Search for the cell housing the specified text and yield its [x, y] center coordinate. 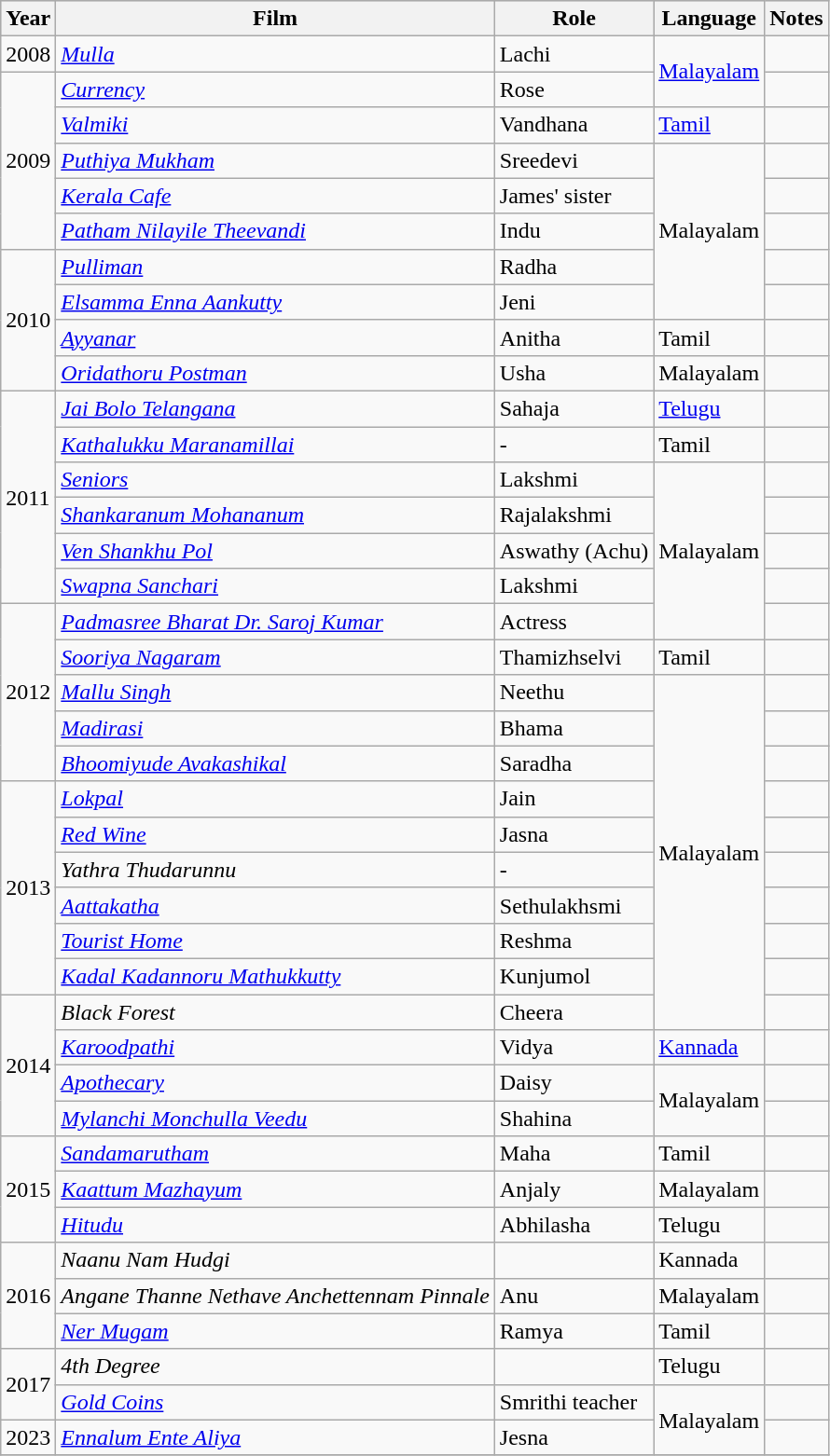
2015 [28, 1189]
Anu [574, 1296]
Ayyanar [276, 337]
Kadal Kadannoru Mathukkutty [276, 976]
Tourist Home [276, 941]
Indu [574, 231]
Jain [574, 799]
Currency [276, 89]
Karoodpathi [276, 1048]
2017 [28, 1384]
Actress [574, 622]
Black Forest [276, 1011]
Neethu [574, 693]
Hitudu [276, 1225]
James' sister [574, 196]
Swapna Sanchari [276, 586]
Vidya [574, 1048]
2010 [28, 320]
Year [28, 19]
Red Wine [276, 834]
Pulliman [276, 267]
Oridathoru Postman [276, 373]
Aattakatha [276, 905]
2013 [28, 887]
Mulla [276, 54]
Reshma [574, 941]
Ner Mugam [276, 1331]
Yathra Thudarunnu [276, 870]
Ramya [574, 1331]
Patham Nilayile Theevandi [276, 231]
Ennalum Ente Aliya [276, 1437]
Sreedevi [574, 160]
Sooriya Nagaram [276, 657]
2014 [28, 1065]
Kathalukku Maranamillai [276, 445]
Thamizhselvi [574, 657]
Notes [796, 19]
2012 [28, 693]
Kunjumol [574, 976]
Apothecary [276, 1083]
4th Degree [276, 1367]
Seniors [276, 480]
2023 [28, 1437]
Sahaja [574, 408]
Daisy [574, 1083]
Padmasree Bharat Dr. Saroj Kumar [276, 622]
Jai Bolo Telangana [276, 408]
Madirasi [276, 728]
Language [709, 19]
Ven Shankhu Pol [276, 551]
Gold Coins [276, 1402]
Jesna [574, 1437]
Bhama [574, 728]
Kaattum Mazhayum [276, 1189]
Sandamarutham [276, 1154]
Shahina [574, 1119]
Smrithi teacher [574, 1402]
Mallu Singh [276, 693]
Elsamma Enna Aankutty [276, 302]
Jeni [574, 302]
Angane Thanne Nethave Anchettennam Pinnale [276, 1296]
Film [276, 19]
Lokpal [276, 799]
Role [574, 19]
Valmiki [276, 125]
Rajalakshmi [574, 515]
Usha [574, 373]
Abhilasha [574, 1225]
2009 [28, 160]
Saradha [574, 763]
Maha [574, 1154]
2016 [28, 1296]
Mylanchi Monchulla Veedu [276, 1119]
Cheera [574, 1011]
Aswathy (Achu) [574, 551]
Radha [574, 267]
2011 [28, 497]
Sethulakhsmi [574, 905]
Puthiya Mukham [276, 160]
Naanu Nam Hudgi [276, 1260]
Kerala Cafe [276, 196]
Rose [574, 89]
Shankaranum Mohananum [276, 515]
Jasna [574, 834]
Lachi [574, 54]
Anitha [574, 337]
Bhoomiyude Avakashikal [276, 763]
Anjaly [574, 1189]
Vandhana [574, 125]
2008 [28, 54]
